Provide the (X, Y) coordinate of the cell's center where the given text is located.  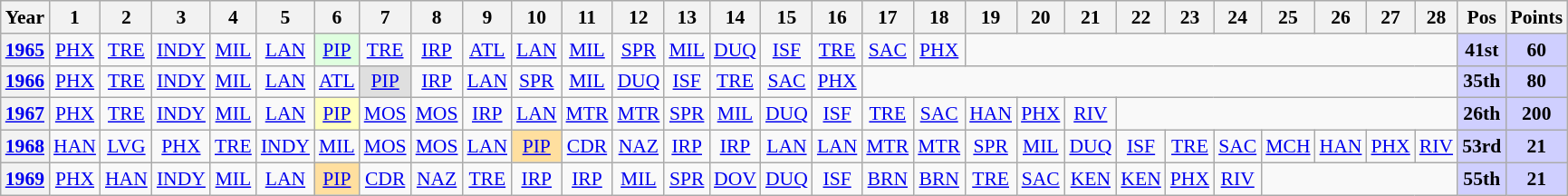
200 (1536, 114)
1966 (25, 82)
1969 (25, 179)
27 (1390, 17)
23 (1190, 17)
1967 (25, 114)
5 (285, 17)
1 (74, 17)
25 (1288, 17)
Pos (1482, 17)
22 (1140, 17)
16 (837, 17)
80 (1536, 82)
60 (1536, 50)
12 (638, 17)
1965 (25, 50)
18 (938, 17)
1968 (25, 147)
55th (1482, 179)
19 (991, 17)
26 (1341, 17)
53rd (1482, 147)
7 (386, 17)
14 (736, 17)
LVG (127, 147)
15 (786, 17)
9 (487, 17)
2 (127, 17)
6 (337, 17)
4 (234, 17)
11 (587, 17)
DOV (736, 179)
MCH (1288, 147)
20 (1040, 17)
28 (1437, 17)
Year (25, 17)
41st (1482, 50)
35th (1482, 82)
26th (1482, 114)
Points (1536, 17)
10 (536, 17)
3 (181, 17)
24 (1237, 17)
13 (687, 17)
8 (437, 17)
17 (888, 17)
